Provide the [X, Y] coordinate of the cell's center where the given text is located.  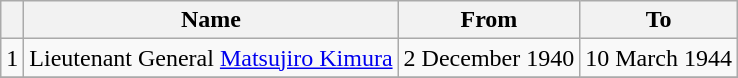
10 March 1944 [659, 58]
1 [12, 58]
Lieutenant General Matsujiro Kimura [211, 58]
Name [211, 20]
To [659, 20]
From [489, 20]
2 December 1940 [489, 58]
